Detect which cell encompasses the target text, then output its [x, y] center coordinate. 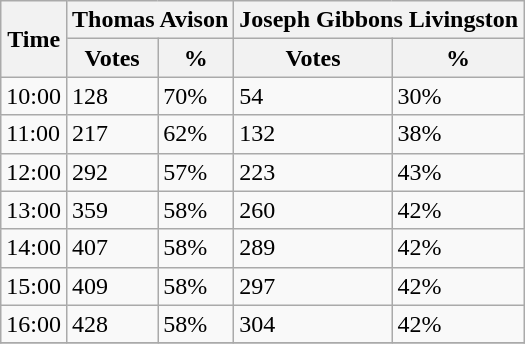
12:00 [34, 172]
Time [34, 39]
289 [313, 248]
10:00 [34, 96]
407 [112, 248]
70% [196, 96]
428 [112, 324]
Thomas Avison [150, 20]
409 [112, 286]
132 [313, 134]
14:00 [34, 248]
297 [313, 286]
217 [112, 134]
15:00 [34, 286]
43% [458, 172]
304 [313, 324]
11:00 [34, 134]
38% [458, 134]
54 [313, 96]
223 [313, 172]
292 [112, 172]
57% [196, 172]
260 [313, 210]
359 [112, 210]
13:00 [34, 210]
30% [458, 96]
Joseph Gibbons Livingston [379, 20]
16:00 [34, 324]
128 [112, 96]
62% [196, 134]
